Provide the (x, y) coordinate of the cell's center where the given text is located.  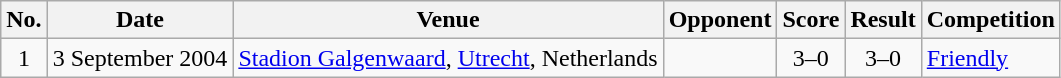
Stadion Galgenwaard, Utrecht, Netherlands (448, 58)
Venue (448, 20)
Score (811, 20)
1 (24, 58)
Competition (990, 20)
Result (883, 20)
Opponent (720, 20)
3 September 2004 (140, 58)
No. (24, 20)
Date (140, 20)
Friendly (990, 58)
